Search for the cell housing the specified text and yield its (x, y) center coordinate. 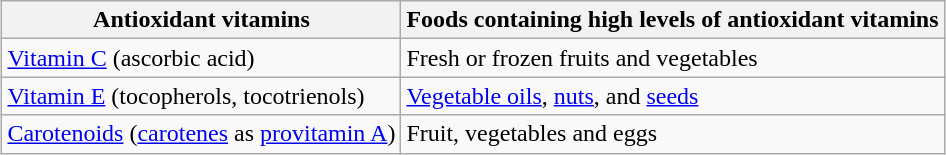
Vegetable oils, nuts, and seeds (672, 96)
Foods containing high levels of antioxidant vitamins (672, 20)
Fruit, vegetables and eggs (672, 134)
Vitamin E (tocopherols, tocotrienols) (202, 96)
Fresh or frozen fruits and vegetables (672, 58)
Carotenoids (carotenes as provitamin A) (202, 134)
Antioxidant vitamins (202, 20)
Vitamin C (ascorbic acid) (202, 58)
